Find where the given text appears and provide that cell's center as (X, Y) coordinate. 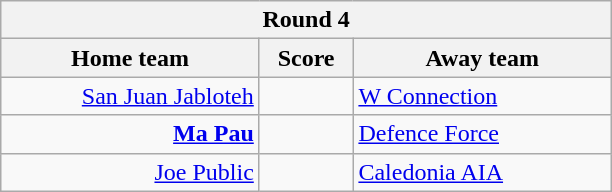
Defence Force (482, 134)
Round 4 (306, 20)
Ma Pau (130, 134)
Caledonia AIA (482, 172)
Home team (130, 58)
Score (306, 58)
San Juan Jabloteh (130, 96)
Joe Public (130, 172)
W Connection (482, 96)
Away team (482, 58)
